Detect which cell encompasses the target text, then output its (x, y) center coordinate. 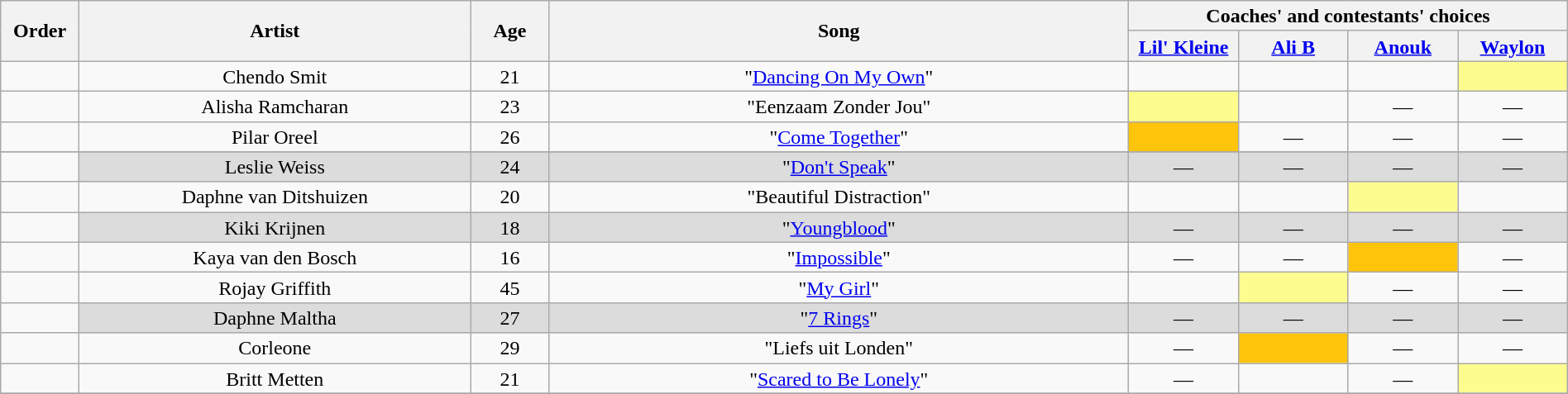
Leslie Weiss (275, 167)
Kiki Krijnen (275, 228)
"My Girl" (839, 287)
"Come Together" (839, 137)
20 (509, 197)
"Liefs uit Londen" (839, 349)
"Youngblood" (839, 228)
Kaya van den Bosch (275, 258)
Waylon (1513, 46)
18 (509, 228)
Corleone (275, 349)
Song (839, 31)
Rojay Griffith (275, 287)
Order (40, 31)
Coaches' and contestants' choices (1348, 17)
Daphne Maltha (275, 317)
Alisha Ramcharan (275, 106)
23 (509, 106)
Daphne van Ditshuizen (275, 197)
Artist (275, 31)
Lil' Kleine (1184, 46)
"Scared to Be Lonely" (839, 378)
"Dancing On My Own" (839, 76)
"Don't Speak" (839, 167)
Britt Metten (275, 378)
"Eenzaam Zonder Jou" (839, 106)
29 (509, 349)
"7 Rings" (839, 317)
"Beautiful Distraction" (839, 197)
Ali B (1293, 46)
45 (509, 287)
16 (509, 258)
"Impossible" (839, 258)
Age (509, 31)
Anouk (1403, 46)
Chendo Smit (275, 76)
27 (509, 317)
Pilar Oreel (275, 137)
26 (509, 137)
24 (509, 167)
